Locate the cell with the specified text and output its [x, y] center coordinate. 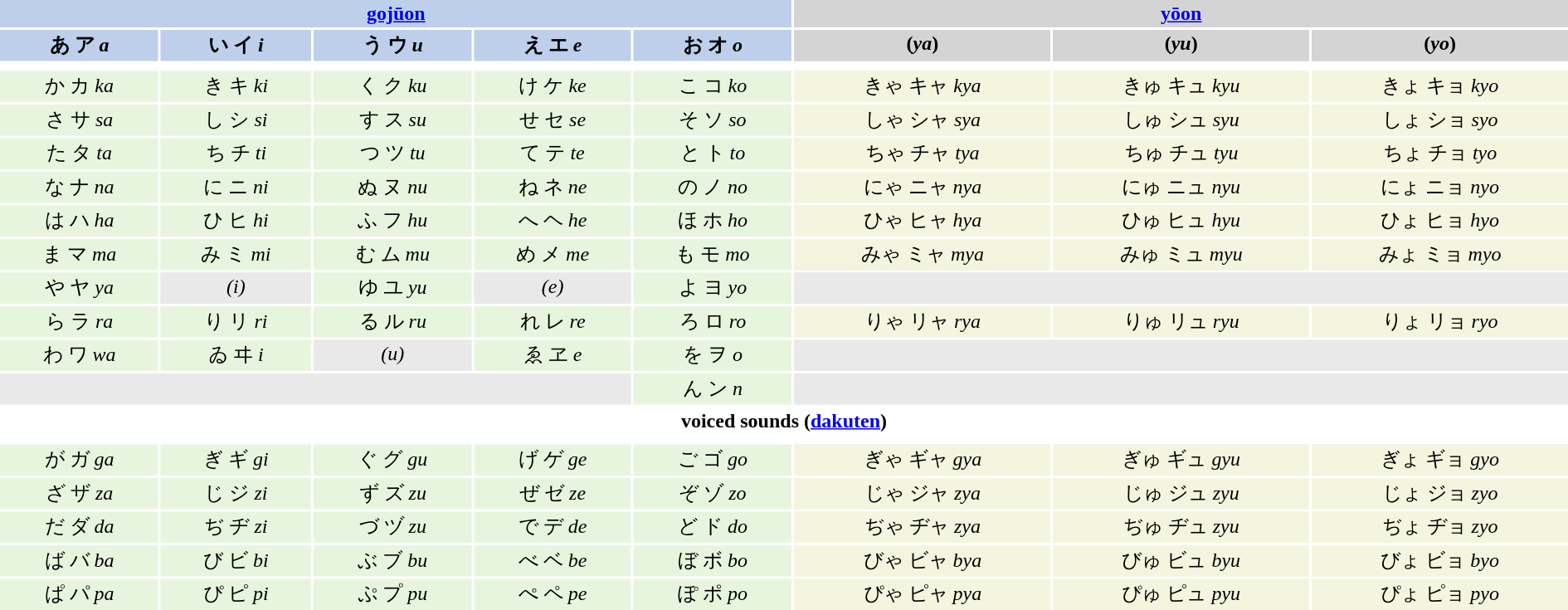
り リ ri [236, 322]
びゅ ビュ byu [1181, 561]
ま マ ma [80, 255]
こ コ ko [712, 87]
ず ズ zu [393, 494]
ひゃ ヒャ hya [923, 222]
ぢゅ ヂュ zyu [1181, 527]
え エ e [553, 46]
びゃ ビャ bya [923, 561]
じゃ ジャ zya [923, 494]
が ガ ga [80, 461]
む ム mu [393, 255]
お オ o [712, 46]
りゅ リュ ryu [1181, 322]
(e) [553, 288]
か カ ka [80, 87]
ん ン n [712, 389]
ゑ ヱ e [553, 356]
(i) [236, 288]
さ サ sa [80, 120]
そ ソ so [712, 120]
き キ ki [236, 87]
ぼ ボ bo [712, 561]
だ ダ da [80, 527]
と ト to [712, 154]
れ レ re [553, 322]
ぢゃ ヂャ zya [923, 527]
ちゃ チャ tya [923, 154]
きゅ キュ kyu [1181, 87]
にょ ニョ nyo [1440, 188]
きょ キョ kyo [1440, 87]
しょ ショ syo [1440, 120]
ち チ ti [236, 154]
yōon [1181, 13]
(yu) [1181, 46]
ゆ ユ yu [393, 288]
ちゅ チュ tyu [1181, 154]
ろ ロ ro [712, 322]
び ビ bi [236, 561]
で デ de [553, 527]
びょ ビョ byo [1440, 561]
ぬ ヌ nu [393, 188]
にゅ ニュ nyu [1181, 188]
ぎょ ギョ gyo [1440, 461]
ほ ホ ho [712, 222]
りょ リョ ryo [1440, 322]
ど ド do [712, 527]
ぞ ゾ zo [712, 494]
にゃ ニャ nya [923, 188]
ら ラ ra [80, 322]
(ya) [923, 46]
ふ フ hu [393, 222]
う ウ u [393, 46]
ひょ ヒョ hyo [1440, 222]
(u) [393, 356]
ぎゃ ギャ gya [923, 461]
ぜ ゼ ze [553, 494]
きゃ キャ kya [923, 87]
ゐ ヰ i [236, 356]
へ ヘ he [553, 222]
し シ si [236, 120]
ば バ ba [80, 561]
の ノ no [712, 188]
づ ヅ zu [393, 527]
あ ア a [80, 46]
せ セ se [553, 120]
な ナ na [80, 188]
じ ジ zi [236, 494]
gojūon [397, 13]
に ニ ni [236, 188]
ざ ザ za [80, 494]
ぶ ブ bu [393, 561]
じょ ジョ zyo [1440, 494]
りゃ リャ rya [923, 322]
ぐ グ gu [393, 461]
しゃ シャ sya [923, 120]
を ヲ o [712, 356]
て テ te [553, 154]
た タ ta [80, 154]
く ク ku [393, 87]
ちょ チョ tyo [1440, 154]
わ ワ wa [80, 356]
ね ネ ne [553, 188]
じゅ ジュ zyu [1181, 494]
る ル ru [393, 322]
は ハ ha [80, 222]
みゅ ミュ myu [1181, 255]
みゃ ミャ mya [923, 255]
よ ヨ yo [712, 288]
や ヤ ya [80, 288]
げ ゲ ge [553, 461]
み ミ mi [236, 255]
も モ mo [712, 255]
ひ ヒ hi [236, 222]
つ ツ tu [393, 154]
け ケ ke [553, 87]
みょ ミョ myo [1440, 255]
ぎ ギ gi [236, 461]
voiced sounds (dakuten) [784, 420]
す ス su [393, 120]
ひゅ ヒュ hyu [1181, 222]
しゅ シュ syu [1181, 120]
ぢょ ヂョ zyo [1440, 527]
め メ me [553, 255]
(yo) [1440, 46]
ぢ ヂ zi [236, 527]
ぎゅ ギュ gyu [1181, 461]
ご ゴ go [712, 461]
い イ i [236, 46]
べ ベ be [553, 561]
